Return (x, y) of the center of cell containing provided text 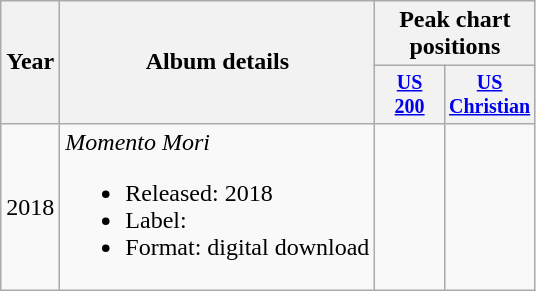
USChristian (490, 94)
Album details (218, 62)
US200 (410, 94)
Peak chart positions (455, 34)
Year (30, 62)
2018 (30, 206)
Momento MoriReleased: 2018Label:Format: digital download (218, 206)
